Detect which cell encompasses the target text, then output its [X, Y] center coordinate. 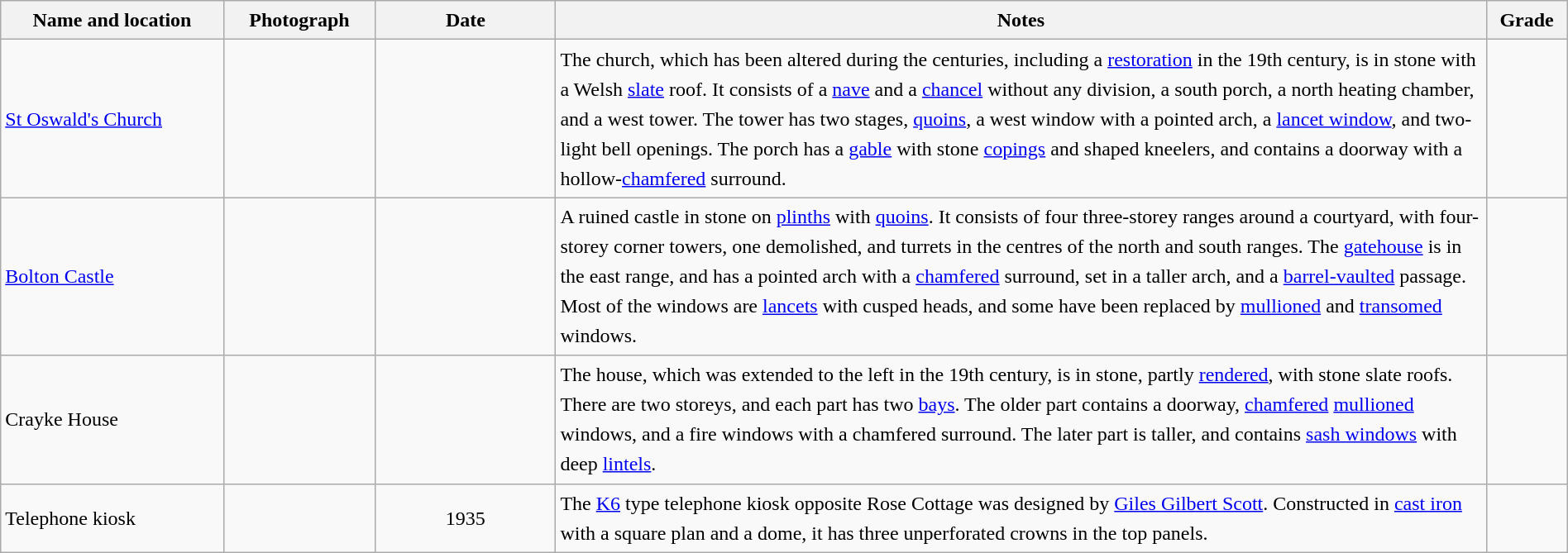
Date [466, 20]
Crayke House [112, 420]
Grade [1527, 20]
Name and location [112, 20]
St Oswald's Church [112, 119]
Notes [1021, 20]
Telephone kiosk [112, 517]
Bolton Castle [112, 276]
Photograph [299, 20]
1935 [466, 517]
